Return the [X, Y] coordinate for the center point of the cell that contains the specified text.  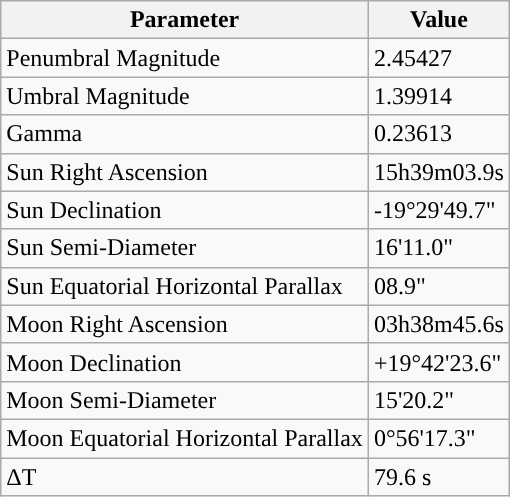
Penumbral Magnitude [185, 58]
03h38m45.6s [438, 324]
Moon Equatorial Horizontal Parallax [185, 438]
15'20.2" [438, 400]
Sun Equatorial Horizontal Parallax [185, 286]
-19°29'49.7" [438, 210]
Sun Declination [185, 210]
Moon Declination [185, 362]
79.6 s [438, 477]
Moon Right Ascension [185, 324]
2.45427 [438, 58]
Moon Semi-Diameter [185, 400]
16'11.0" [438, 248]
Value [438, 20]
08.9" [438, 286]
Sun Semi-Diameter [185, 248]
Umbral Magnitude [185, 96]
0.23613 [438, 134]
15h39m03.9s [438, 172]
Gamma [185, 134]
1.39914 [438, 96]
ΔT [185, 477]
0°56'17.3" [438, 438]
Sun Right Ascension [185, 172]
+19°42'23.6" [438, 362]
Parameter [185, 20]
